Find where the given text appears and provide that cell's center as (x, y) coordinate. 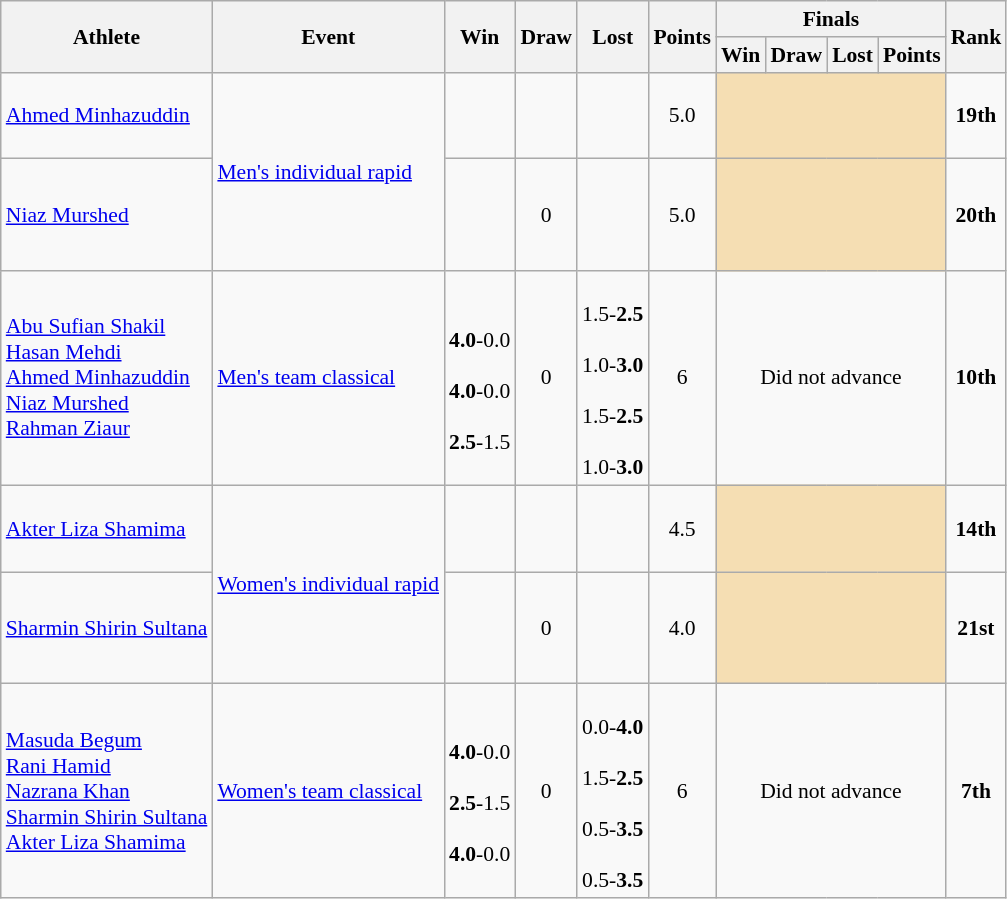
Sharmin Shirin Sultana (107, 628)
4.5 (682, 528)
Masuda BegumRani HamidNazrana KhanSharmin Shirin SultanaAkter Liza Shamima (107, 791)
Men's individual rapid (328, 172)
Athlete (107, 36)
Ahmed Minhazuddin (107, 116)
7th (976, 791)
Women's team classical (328, 791)
4.0 (682, 628)
4.0-0.04.0-0.02.5-1.5 (480, 378)
Women's individual rapid (328, 584)
Akter Liza Shamima (107, 528)
20th (976, 215)
Rank (976, 36)
0.0-4.01.5-2.50.5-3.50.5-3.5 (612, 791)
19th (976, 116)
1.5-2.51.0-3.01.5-2.51.0-3.0 (612, 378)
10th (976, 378)
Abu Sufian ShakilHasan MehdiAhmed MinhazuddinNiaz MurshedRahman Ziaur (107, 378)
4.0-0.02.5-1.54.0-0.0 (480, 791)
Event (328, 36)
14th (976, 528)
Niaz Murshed (107, 215)
21st (976, 628)
Men's team classical (328, 378)
Finals (831, 19)
